Identify which cell holds the provided text, then report its [x, y] central coordinate. 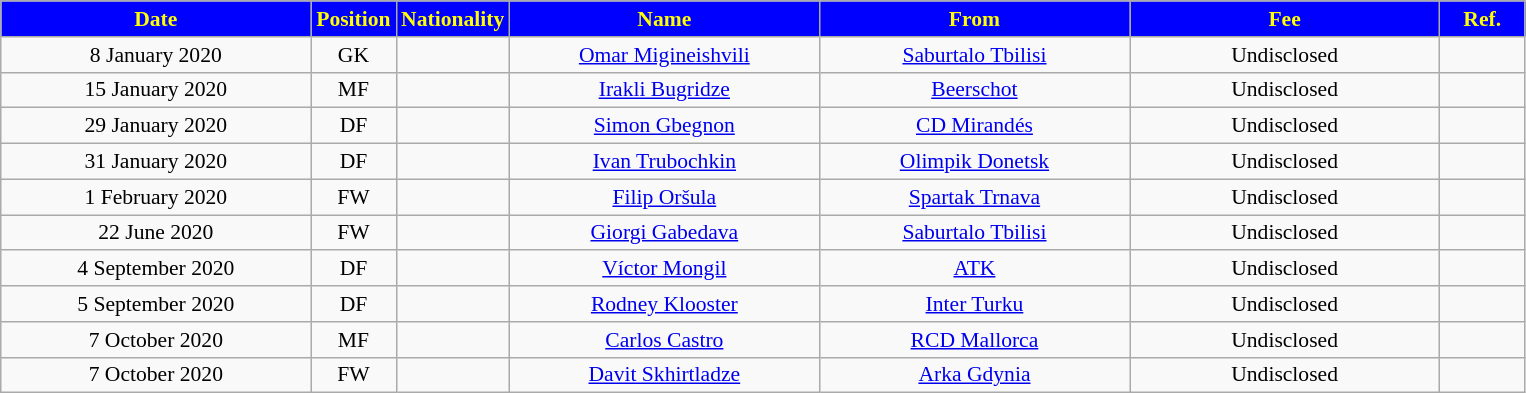
Omar Migineishvili [664, 55]
Spartak Trnava [974, 197]
Rodney Klooster [664, 304]
4 September 2020 [156, 269]
Date [156, 19]
RCD Mallorca [974, 340]
5 September 2020 [156, 304]
Olimpik Donetsk [974, 162]
Víctor Mongil [664, 269]
GK [354, 55]
15 January 2020 [156, 90]
1 February 2020 [156, 197]
Irakli Bugridze [664, 90]
31 January 2020 [156, 162]
ATK [974, 269]
Simon Gbegnon [664, 126]
Filip Oršula [664, 197]
Position [354, 19]
Arka Gdynia [974, 375]
Fee [1285, 19]
Davit Skhirtladze [664, 375]
29 January 2020 [156, 126]
Beerschot [974, 90]
Ref. [1482, 19]
Name [664, 19]
22 June 2020 [156, 233]
Giorgi Gabedava [664, 233]
Nationality [452, 19]
Carlos Castro [664, 340]
Inter Turku [974, 304]
Ivan Trubochkin [664, 162]
8 January 2020 [156, 55]
From [974, 19]
CD Mirandés [974, 126]
